Provide the (X, Y) coordinate of the cell's center where the given text is located.  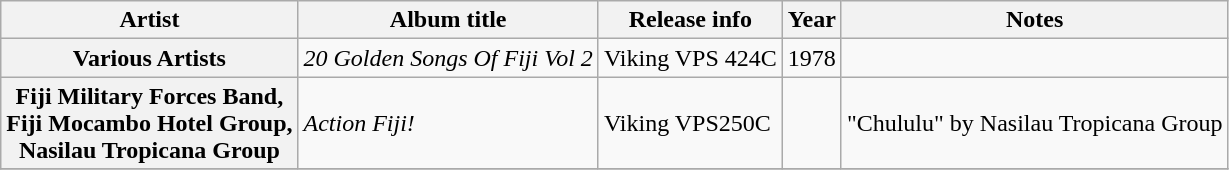
20 Golden Songs Of Fiji Vol 2 (448, 58)
Notes (1034, 20)
1978 (812, 58)
Action Fiji! (448, 123)
Various Artists (150, 58)
Year (812, 20)
Viking VPS 424C (690, 58)
Release info (690, 20)
Album title (448, 20)
Artist (150, 20)
Viking VPS250C (690, 123)
"Chululu" by Nasilau Tropicana Group (1034, 123)
Fiji Military Forces Band, Fiji Mocambo Hotel Group, Nasilau Tropicana Group (150, 123)
